From the cell containing the given text, extract its center point as [X, Y] coordinate. 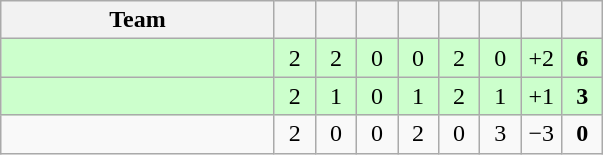
+2 [542, 58]
6 [582, 58]
+1 [542, 96]
Team [138, 20]
−3 [542, 134]
